From the cell containing the given text, extract its center point as (X, Y) coordinate. 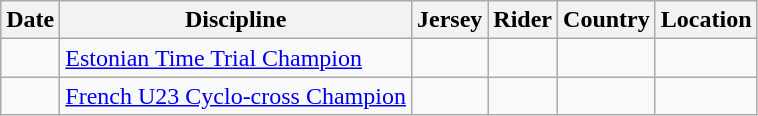
Country (607, 20)
French U23 Cyclo-cross Champion (236, 96)
Date (30, 20)
Jersey (449, 20)
Rider (523, 20)
Estonian Time Trial Champion (236, 58)
Location (706, 20)
Discipline (236, 20)
